Locate the cell with the specified text and output its (X, Y) center coordinate. 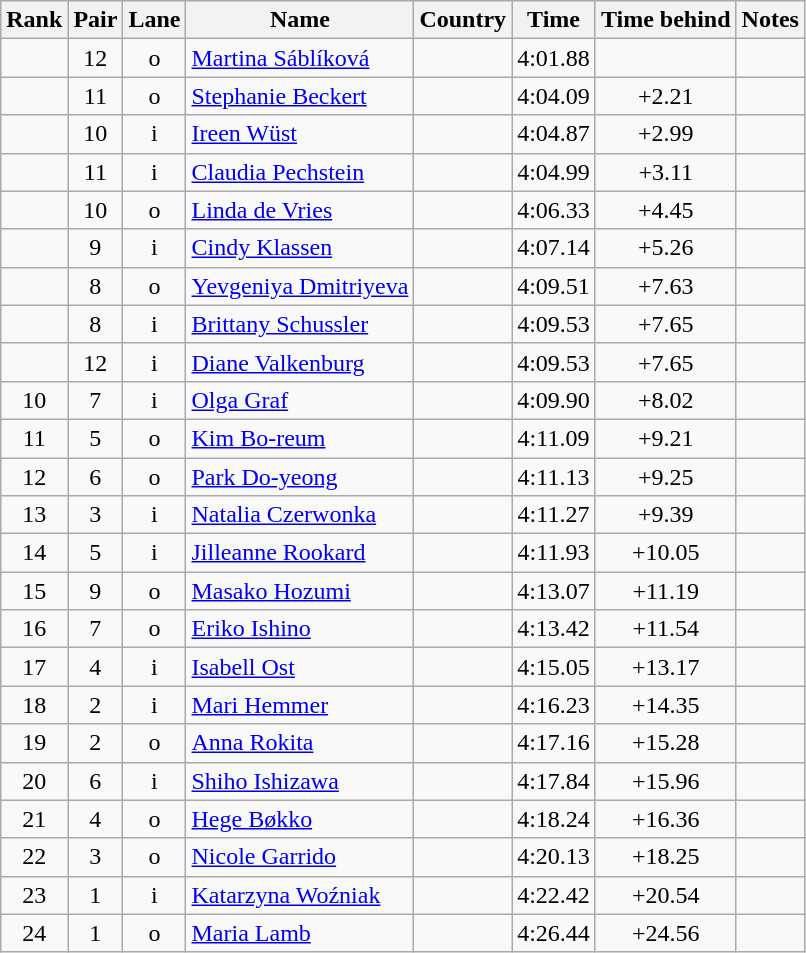
Mari Hemmer (300, 705)
+7.63 (666, 286)
4:20.13 (554, 857)
15 (34, 591)
17 (34, 667)
Isabell Ost (300, 667)
Eriko Ishino (300, 629)
4:04.99 (554, 172)
Yevgeniya Dmitriyeva (300, 286)
13 (34, 515)
4:04.09 (554, 96)
Anna Rokita (300, 743)
+2.99 (666, 134)
+9.39 (666, 515)
Ireen Wüst (300, 134)
Stephanie Beckert (300, 96)
Kim Bo-reum (300, 438)
Maria Lamb (300, 933)
18 (34, 705)
19 (34, 743)
Masako Hozumi (300, 591)
Pair (96, 20)
Country (463, 20)
Cindy Klassen (300, 248)
Time behind (666, 20)
+11.19 (666, 591)
+11.54 (666, 629)
4:13.42 (554, 629)
+8.02 (666, 400)
4:04.87 (554, 134)
+15.96 (666, 781)
4:11.09 (554, 438)
Jilleanne Rookard (300, 553)
Name (300, 20)
+9.21 (666, 438)
4:26.44 (554, 933)
4:22.42 (554, 895)
24 (34, 933)
21 (34, 819)
+2.21 (666, 96)
+15.28 (666, 743)
22 (34, 857)
16 (34, 629)
+13.17 (666, 667)
4:09.51 (554, 286)
Diane Valkenburg (300, 362)
Brittany Schussler (300, 324)
+18.25 (666, 857)
Time (554, 20)
4:01.88 (554, 58)
+20.54 (666, 895)
Park Do-yeong (300, 477)
4:07.14 (554, 248)
Linda de Vries (300, 210)
Notes (770, 20)
Lane (154, 20)
14 (34, 553)
+14.35 (666, 705)
4:18.24 (554, 819)
Hege Bøkko (300, 819)
Martina Sáblíková (300, 58)
Olga Graf (300, 400)
+16.36 (666, 819)
+5.26 (666, 248)
23 (34, 895)
Shiho Ishizawa (300, 781)
4:17.16 (554, 743)
4:09.90 (554, 400)
Katarzyna Woźniak (300, 895)
4:11.93 (554, 553)
4:11.27 (554, 515)
+10.05 (666, 553)
4:13.07 (554, 591)
Natalia Czerwonka (300, 515)
Rank (34, 20)
4:06.33 (554, 210)
Nicole Garrido (300, 857)
4:16.23 (554, 705)
+4.45 (666, 210)
+3.11 (666, 172)
4:17.84 (554, 781)
20 (34, 781)
4:11.13 (554, 477)
+9.25 (666, 477)
4:15.05 (554, 667)
+24.56 (666, 933)
Claudia Pechstein (300, 172)
